Pinpoint the cell where the given text exists, returning its (X, Y) midpoint coordinate. 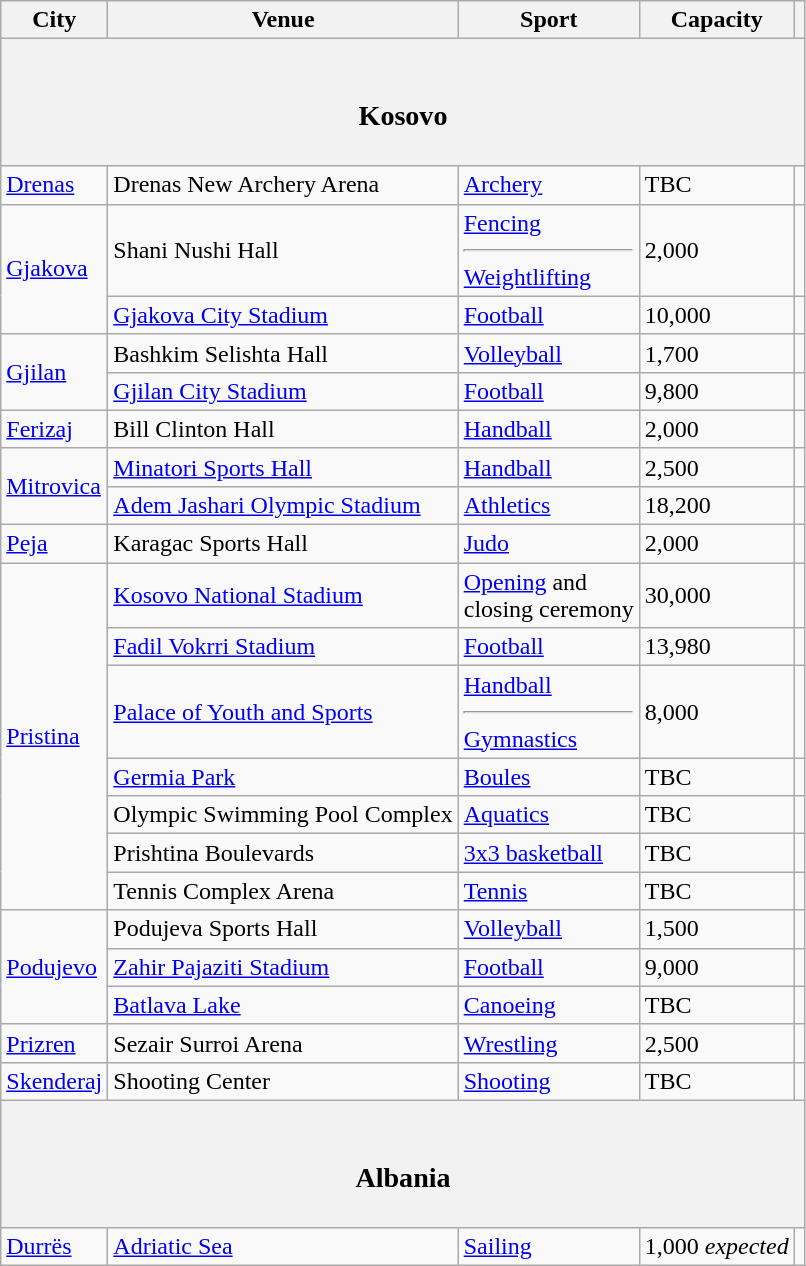
9,800 (716, 391)
Gjakova (54, 269)
Kosovo (404, 102)
1,700 (716, 353)
9,000 (716, 967)
3x3 basketball (548, 853)
Gjilan (54, 372)
Zahir Pajaziti Stadium (283, 967)
Boules (548, 777)
Skenderaj (54, 1081)
1,000 expected (716, 1247)
Drenas New Archery Arena (283, 185)
Gjakova City Stadium (283, 315)
Ferizaj (54, 429)
10,000 (716, 315)
Canoeing (548, 1005)
Germia Park (283, 777)
Sport (548, 20)
Venue (283, 20)
Palace of Youth and Sports (283, 712)
Karagac Sports Hall (283, 544)
Mitrovica (54, 486)
Adriatic Sea (283, 1247)
Minatori Sports Hall (283, 467)
Fadil Vokrri Stadium (283, 647)
Bill Clinton Hall (283, 429)
Wrestling (548, 1043)
Durrës (54, 1247)
Aquatics (548, 815)
Judo (548, 544)
Archery (548, 185)
FencingWeightlifting (548, 250)
30,000 (716, 596)
Shooting (548, 1081)
Kosovo National Stadium (283, 596)
Athletics (548, 505)
Shani Nushi Hall (283, 250)
Shooting Center (283, 1081)
Olympic Swimming Pool Complex (283, 815)
Tennis (548, 891)
Podujeva Sports Hall (283, 929)
City (54, 20)
Adem Jashari Olympic Stadium (283, 505)
Podujevo (54, 967)
1,500 (716, 929)
8,000 (716, 712)
HandballGymnastics (548, 712)
18,200 (716, 505)
Opening andclosing ceremony (548, 596)
Drenas (54, 185)
Capacity (716, 20)
Sezair Surroi Arena (283, 1043)
Prishtina Boulevards (283, 853)
Prizren (54, 1043)
Pristina (54, 736)
Bashkim Selishta Hall (283, 353)
Tennis Complex Arena (283, 891)
Sailing (548, 1247)
Batlava Lake (283, 1005)
13,980 (716, 647)
Gjilan City Stadium (283, 391)
Peja (54, 544)
Albania (404, 1164)
